Identify which cell holds the provided text, then report its [x, y] central coordinate. 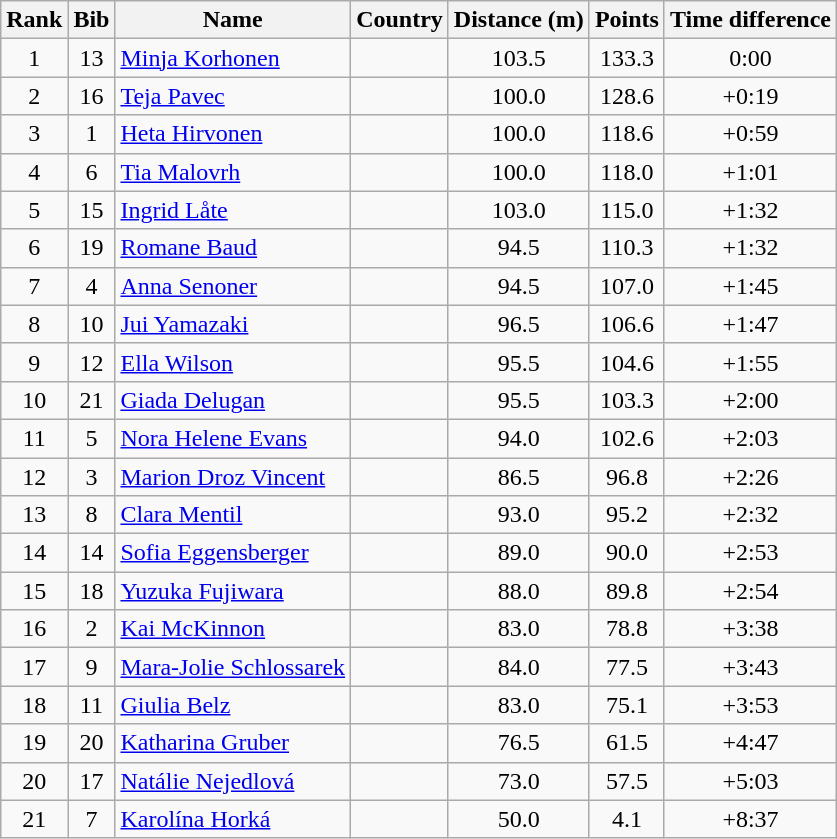
Ella Wilson [233, 362]
Natálie Nejedlová [233, 781]
102.6 [626, 438]
Name [233, 20]
+0:59 [750, 134]
+0:19 [750, 96]
Romane Baud [233, 248]
86.5 [518, 477]
50.0 [518, 819]
+2:03 [750, 438]
+3:53 [750, 705]
Yuzuka Fujiwara [233, 591]
+3:38 [750, 629]
+2:54 [750, 591]
Jui Yamazaki [233, 324]
103.3 [626, 400]
Giada Delugan [233, 400]
96.8 [626, 477]
57.5 [626, 781]
104.6 [626, 362]
Nora Helene Evans [233, 438]
73.0 [518, 781]
103.0 [518, 210]
110.3 [626, 248]
0:00 [750, 58]
77.5 [626, 667]
+1:55 [750, 362]
+4:47 [750, 743]
Mara-Jolie Schlossarek [233, 667]
Karolína Horká [233, 819]
+2:00 [750, 400]
95.2 [626, 515]
Ingrid Låte [233, 210]
+2:32 [750, 515]
61.5 [626, 743]
Sofia Eggensberger [233, 553]
Anna Senoner [233, 286]
4.1 [626, 819]
89.8 [626, 591]
Time difference [750, 20]
Giulia Belz [233, 705]
118.6 [626, 134]
+1:01 [750, 172]
103.5 [518, 58]
96.5 [518, 324]
76.5 [518, 743]
93.0 [518, 515]
94.0 [518, 438]
118.0 [626, 172]
115.0 [626, 210]
90.0 [626, 553]
88.0 [518, 591]
89.0 [518, 553]
106.6 [626, 324]
Points [626, 20]
+2:53 [750, 553]
Katharina Gruber [233, 743]
128.6 [626, 96]
Clara Mentil [233, 515]
+8:37 [750, 819]
78.8 [626, 629]
Distance (m) [518, 20]
Minja Korhonen [233, 58]
+2:26 [750, 477]
+1:47 [750, 324]
107.0 [626, 286]
Bib [92, 20]
Marion Droz Vincent [233, 477]
Country [400, 20]
133.3 [626, 58]
Rank [34, 20]
Kai McKinnon [233, 629]
+5:03 [750, 781]
+1:45 [750, 286]
Heta Hirvonen [233, 134]
+3:43 [750, 667]
Tia Malovrh [233, 172]
Teja Pavec [233, 96]
84.0 [518, 667]
75.1 [626, 705]
